Return [X, Y] of the center of cell containing provided text 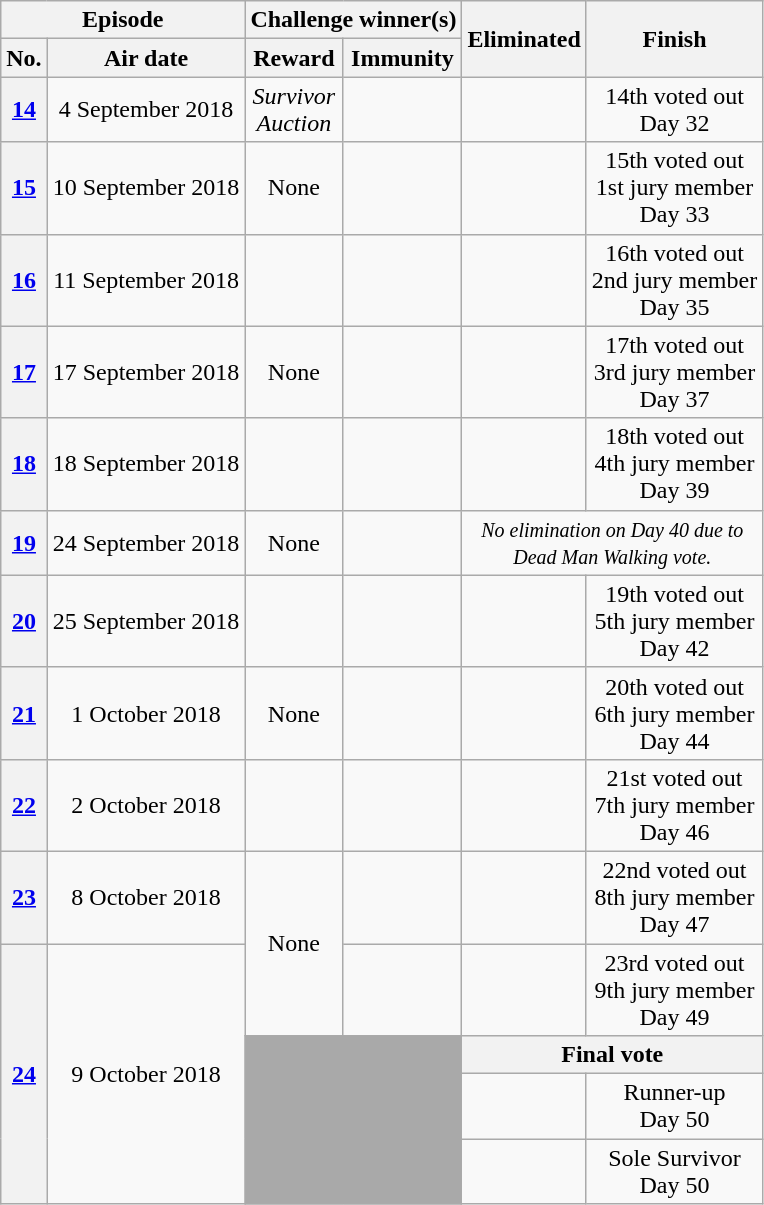
Episode [123, 20]
22 [24, 805]
22nd voted out8th jury memberDay 47 [674, 897]
24 [24, 1074]
15 [24, 188]
17 September 2018 [146, 372]
17th voted out3rd jury memberDay 37 [674, 372]
4 September 2018 [146, 110]
SurvivorAuction [294, 110]
21st voted out7th jury memberDay 46 [674, 805]
Air date [146, 58]
8 October 2018 [146, 897]
16 [24, 280]
Reward [294, 58]
25 September 2018 [146, 621]
18 September 2018 [146, 464]
No. [24, 58]
Sole SurvivorDay 50 [674, 1172]
23rd voted out9th jury memberDay 49 [674, 990]
14 [24, 110]
20th voted out6th jury memberDay 44 [674, 713]
18th voted out4th jury memberDay 39 [674, 464]
1 October 2018 [146, 713]
11 September 2018 [146, 280]
24 September 2018 [146, 542]
No elimination on Day 40 due toDead Man Walking vote. [612, 542]
19 [24, 542]
15th voted out1st jury memberDay 33 [674, 188]
Finish [674, 39]
Immunity [402, 58]
21 [24, 713]
Runner-upDay 50 [674, 1106]
23 [24, 897]
Final vote [612, 1055]
20 [24, 621]
17 [24, 372]
2 October 2018 [146, 805]
Challenge winner(s) [354, 20]
10 September 2018 [146, 188]
14th voted outDay 32 [674, 110]
16th voted out2nd jury memberDay 35 [674, 280]
9 October 2018 [146, 1074]
18 [24, 464]
Eliminated [524, 39]
19th voted out5th jury memberDay 42 [674, 621]
